Search for the cell housing the specified text and yield its (x, y) center coordinate. 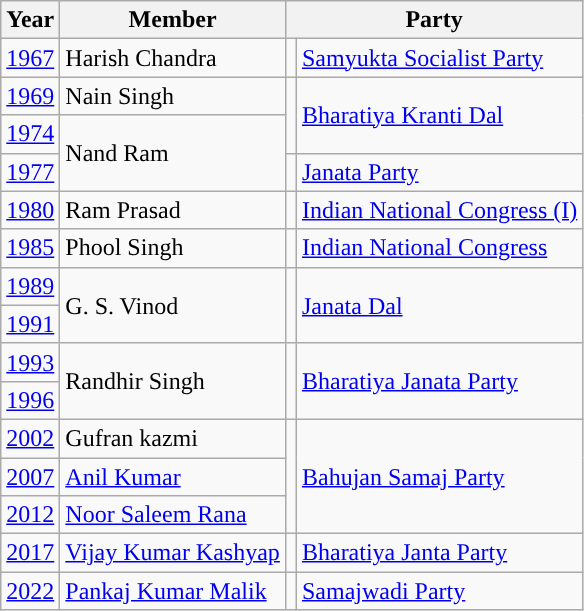
Year (30, 20)
Harish Chandra (173, 58)
Nand Ram (173, 153)
Noor Saleem Rana (173, 515)
Bharatiya Janata Party (439, 381)
1974 (30, 134)
Nain Singh (173, 96)
Party (434, 20)
Ram Prasad (173, 210)
G. S. Vinod (173, 305)
Janata Party (439, 172)
Samajwadi Party (439, 591)
1996 (30, 400)
1977 (30, 172)
1967 (30, 58)
Pankaj Kumar Malik (173, 591)
Bahujan Samaj Party (439, 476)
Anil Kumar (173, 477)
2007 (30, 477)
Phool Singh (173, 248)
Member (173, 20)
Bharatiya Janta Party (439, 553)
Indian National Congress (I) (439, 210)
1991 (30, 324)
Bharatiya Kranti Dal (439, 115)
Randhir Singh (173, 381)
Samyukta Socialist Party (439, 58)
1989 (30, 286)
Vijay Kumar Kashyap (173, 553)
Indian National Congress (439, 248)
2002 (30, 438)
1980 (30, 210)
1969 (30, 96)
1993 (30, 362)
2012 (30, 515)
2022 (30, 591)
Gufran kazmi (173, 438)
1985 (30, 248)
Janata Dal (439, 305)
2017 (30, 553)
